Find where the given text appears and provide that cell's center as [x, y] coordinate. 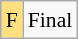
Final [50, 20]
F [12, 20]
